Pinpoint the cell where the given text exists, returning its (x, y) midpoint coordinate. 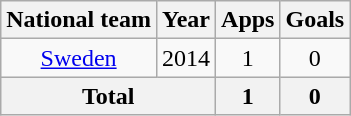
Sweden (79, 58)
National team (79, 20)
Total (108, 96)
Goals (315, 20)
Year (186, 20)
2014 (186, 58)
Apps (248, 20)
